Output the (x, y) coordinate of the center of the cell containing the given text.  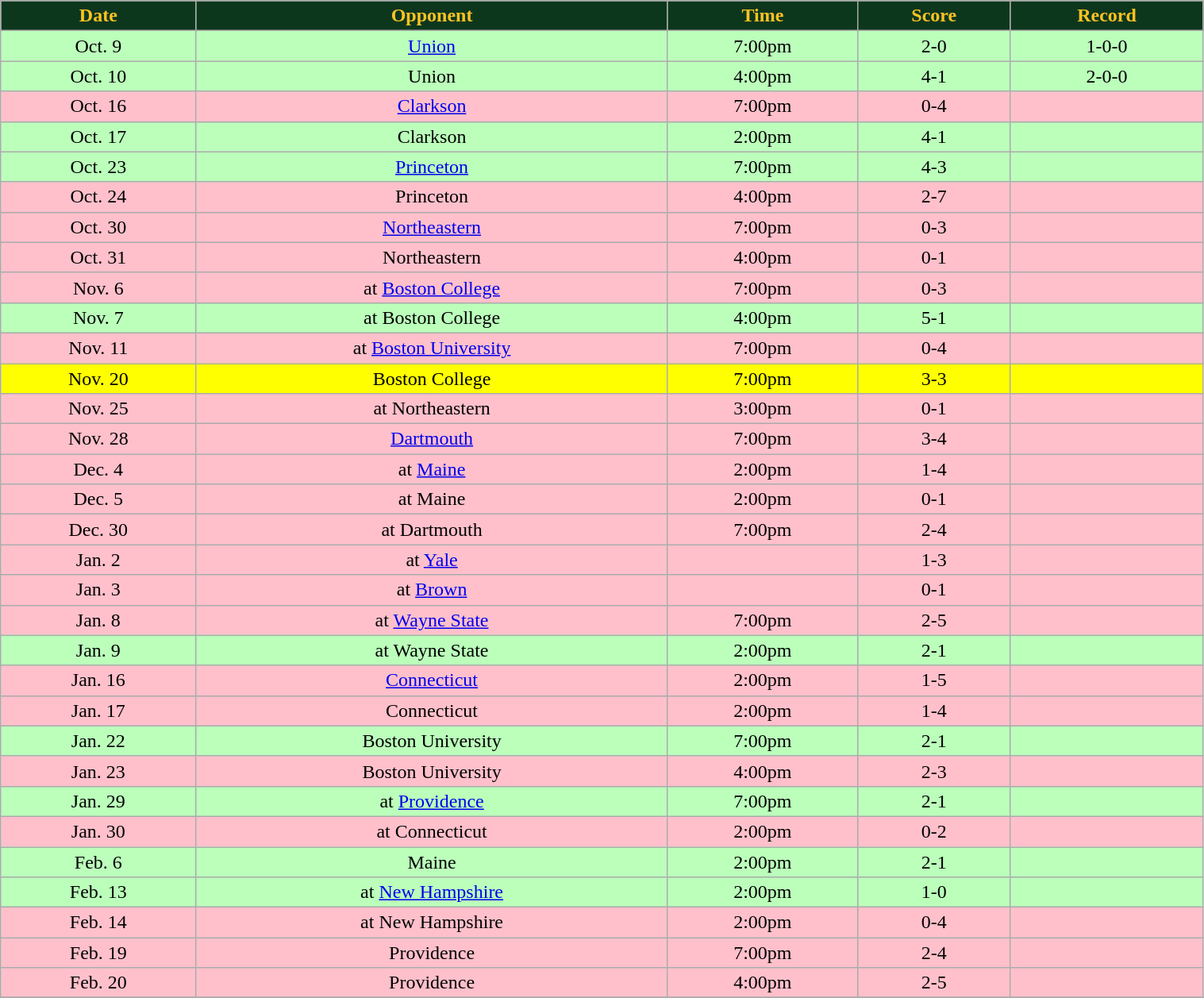
Nov. 25 (98, 409)
Dartmouth (432, 439)
at Northeastern (432, 409)
Date (98, 16)
Oct. 31 (98, 257)
Nov. 7 (98, 318)
1-3 (933, 560)
Oct. 17 (98, 137)
4-3 (933, 167)
Jan. 23 (98, 771)
Oct. 10 (98, 76)
Feb. 13 (98, 892)
Jan. 2 (98, 560)
Jan. 16 (98, 680)
at Providence (432, 801)
1-5 (933, 680)
Jan. 29 (98, 801)
Record (1106, 16)
at Brown (432, 590)
Nov. 11 (98, 348)
at Dartmouth (432, 530)
Oct. 23 (98, 167)
at Boston University (432, 348)
Boston College (432, 379)
Feb. 6 (98, 861)
Nov. 28 (98, 439)
1-0-0 (1106, 46)
3:00pm (762, 409)
Jan. 3 (98, 590)
Jan. 17 (98, 711)
2-7 (933, 197)
2-3 (933, 771)
Jan. 8 (98, 620)
2-0 (933, 46)
Time (762, 16)
Nov. 20 (98, 379)
Jan. 30 (98, 831)
at Connecticut (432, 831)
Oct. 9 (98, 46)
3-4 (933, 439)
Opponent (432, 16)
Dec. 5 (98, 499)
Nov. 6 (98, 287)
Oct. 24 (98, 197)
0-2 (933, 831)
1-0 (933, 892)
Score (933, 16)
3-3 (933, 379)
Feb. 19 (98, 953)
Dec. 30 (98, 530)
Maine (432, 861)
Oct. 30 (98, 227)
5-1 (933, 318)
Oct. 16 (98, 106)
Dec. 4 (98, 469)
Jan. 22 (98, 741)
Feb. 20 (98, 983)
at Yale (432, 560)
Feb. 14 (98, 923)
Jan. 9 (98, 650)
2-0-0 (1106, 76)
